Provide the [x, y] coordinate of the cell's center where the given text is located.  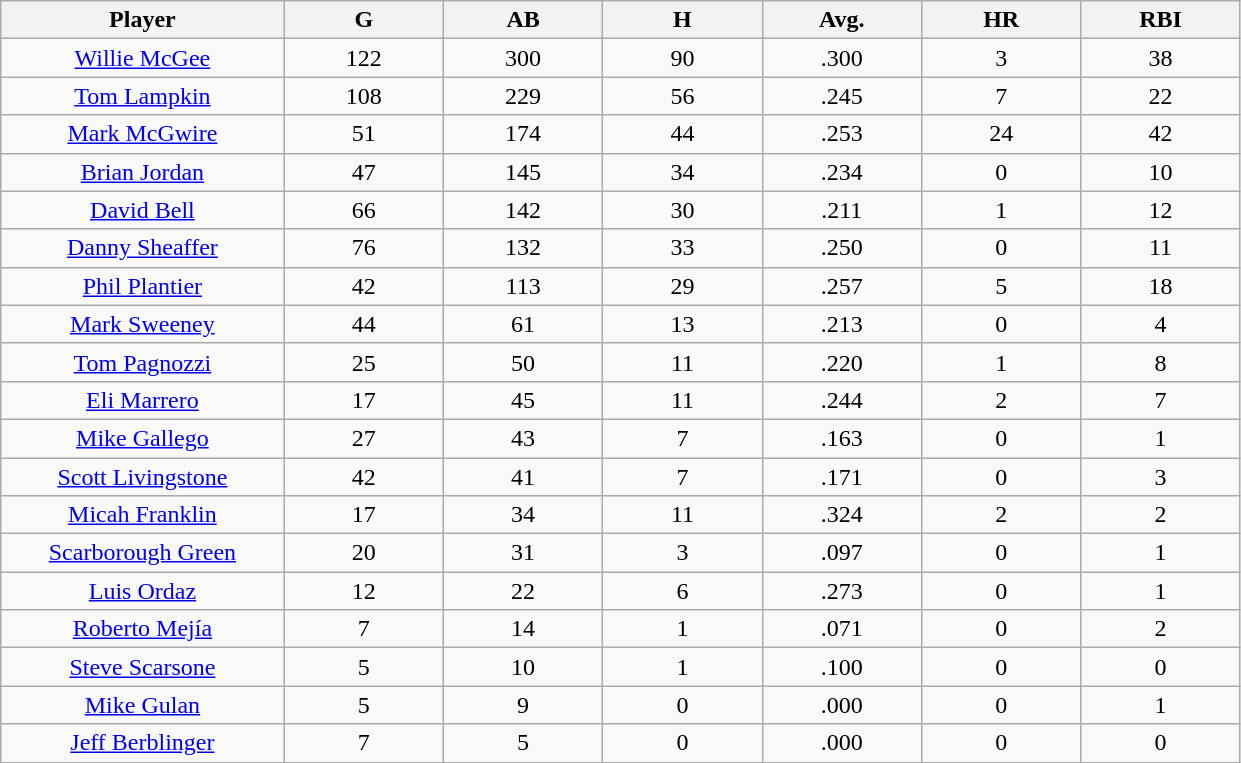
6 [682, 591]
108 [364, 96]
.245 [842, 96]
113 [522, 286]
David Bell [142, 210]
Tom Lampkin [142, 96]
61 [522, 324]
25 [364, 362]
.097 [842, 553]
.211 [842, 210]
142 [522, 210]
24 [1000, 134]
27 [364, 438]
.257 [842, 286]
14 [522, 629]
.324 [842, 515]
Scarborough Green [142, 553]
G [364, 20]
145 [522, 172]
33 [682, 248]
9 [522, 705]
RBI [1160, 20]
Jeff Berblinger [142, 743]
.220 [842, 362]
.244 [842, 400]
Player [142, 20]
51 [364, 134]
41 [522, 477]
38 [1160, 58]
Luis Ordaz [142, 591]
90 [682, 58]
229 [522, 96]
Tom Pagnozzi [142, 362]
47 [364, 172]
13 [682, 324]
30 [682, 210]
Phil Plantier [142, 286]
H [682, 20]
Danny Sheaffer [142, 248]
Scott Livingstone [142, 477]
20 [364, 553]
Mike Gallego [142, 438]
Steve Scarsone [142, 667]
Mark Sweeney [142, 324]
132 [522, 248]
45 [522, 400]
31 [522, 553]
.100 [842, 667]
300 [522, 58]
.253 [842, 134]
.171 [842, 477]
56 [682, 96]
Mark McGwire [142, 134]
43 [522, 438]
Eli Marrero [142, 400]
.300 [842, 58]
76 [364, 248]
.163 [842, 438]
.071 [842, 629]
50 [522, 362]
18 [1160, 286]
Brian Jordan [142, 172]
HR [1000, 20]
.213 [842, 324]
Willie McGee [142, 58]
174 [522, 134]
29 [682, 286]
Roberto Mejía [142, 629]
Micah Franklin [142, 515]
.273 [842, 591]
66 [364, 210]
.234 [842, 172]
AB [522, 20]
Avg. [842, 20]
4 [1160, 324]
122 [364, 58]
.250 [842, 248]
Mike Gulan [142, 705]
8 [1160, 362]
